Identify which cell holds the provided text, then report its [X, Y] central coordinate. 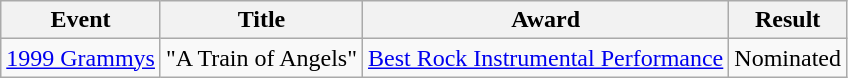
Title [261, 20]
Award [546, 20]
Event [81, 20]
Result [788, 20]
1999 Grammys [81, 58]
Best Rock Instrumental Performance [546, 58]
"A Train of Angels" [261, 58]
Nominated [788, 58]
